Return the [x, y] coordinate for the center point of the cell that contains the specified text.  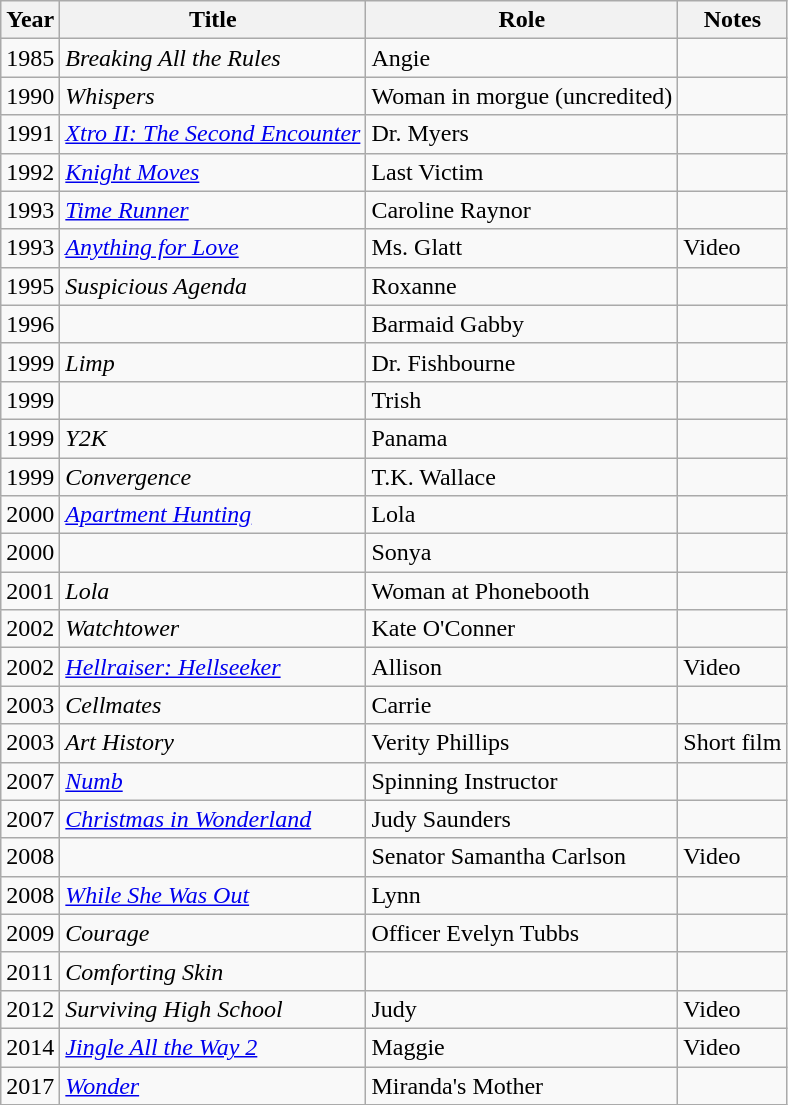
2017 [30, 1085]
Roxanne [522, 286]
Convergence [213, 477]
1991 [30, 134]
Breaking All the Rules [213, 58]
Dr. Fishbourne [522, 362]
Notes [732, 20]
Trish [522, 400]
Carrie [522, 705]
Miranda's Mother [522, 1085]
Surviving High School [213, 1009]
Judy [522, 1009]
Wonder [213, 1085]
Title [213, 20]
Angie [522, 58]
Last Victim [522, 172]
While She Was Out [213, 895]
T.K. Wallace [522, 477]
1990 [30, 96]
Apartment Hunting [213, 515]
Role [522, 20]
Art History [213, 743]
Maggie [522, 1047]
1985 [30, 58]
Woman in morgue (uncredited) [522, 96]
Spinning Instructor [522, 781]
2001 [30, 591]
1996 [30, 324]
Lynn [522, 895]
Caroline Raynor [522, 210]
2009 [30, 933]
Anything for Love [213, 248]
Christmas in Wonderland [213, 819]
2014 [30, 1047]
Watchtower [213, 629]
Whispers [213, 96]
Allison [522, 667]
Numb [213, 781]
Time Runner [213, 210]
Panama [522, 438]
Verity Phillips [522, 743]
Sonya [522, 553]
Year [30, 20]
Dr. Myers [522, 134]
Ms. Glatt [522, 248]
Senator Samantha Carlson [522, 857]
Kate O'Conner [522, 629]
2011 [30, 971]
Barmaid Gabby [522, 324]
Knight Moves [213, 172]
Officer Evelyn Tubbs [522, 933]
Comforting Skin [213, 971]
Y2K [213, 438]
1995 [30, 286]
Cellmates [213, 705]
Judy Saunders [522, 819]
2012 [30, 1009]
Woman at Phonebooth [522, 591]
Short film [732, 743]
Courage [213, 933]
Xtro II: The Second Encounter [213, 134]
1992 [30, 172]
Limp [213, 362]
Jingle All the Way 2 [213, 1047]
Hellraiser: Hellseeker [213, 667]
Suspicious Agenda [213, 286]
